Provide the (X, Y) coordinate of the cell's center where the given text is located.  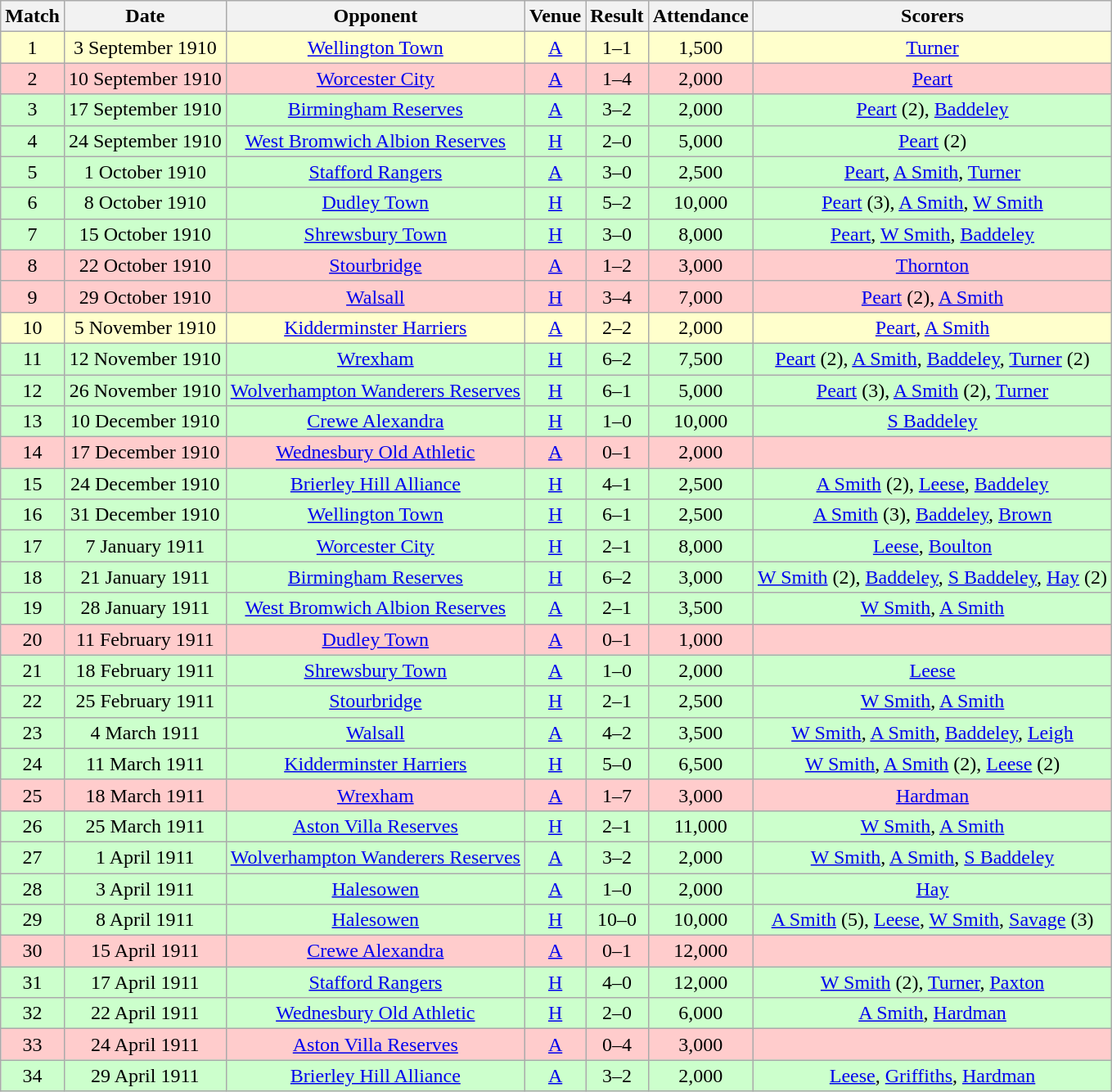
8 (33, 265)
18 February 1911 (145, 670)
7,500 (700, 359)
2 (33, 79)
5–0 (617, 764)
12 November 1910 (145, 359)
15 (33, 484)
1,500 (700, 47)
Peart (2), A Smith, Baddeley, Turner (2) (932, 359)
5–2 (617, 203)
7,000 (700, 296)
20 (33, 639)
Peart, W Smith, Baddeley (932, 234)
12 (33, 390)
26 November 1910 (145, 390)
W Smith (2), Turner, Paxton (932, 982)
10–0 (617, 920)
19 (33, 608)
1 April 1911 (145, 857)
3–4 (617, 296)
28 January 1911 (145, 608)
30 (33, 951)
W Smith, A Smith, Baddeley, Leigh (932, 733)
18 (33, 577)
1–7 (617, 795)
31 December 1910 (145, 515)
24 December 1910 (145, 484)
1–2 (617, 265)
Hardman (932, 795)
33 (33, 1045)
3 (33, 110)
1–4 (617, 79)
6,000 (700, 1013)
11,000 (700, 826)
S Baddeley (932, 422)
22 April 1911 (145, 1013)
7 January 1911 (145, 546)
Leese, Boulton (932, 546)
21 January 1911 (145, 577)
26 (33, 826)
A Smith (2), Leese, Baddeley (932, 484)
Peart (2), A Smith (932, 296)
29 April 1911 (145, 1076)
23 (33, 733)
1–1 (617, 47)
17 April 1911 (145, 982)
Peart, A Smith, Turner (932, 172)
27 (33, 857)
11 (33, 359)
15 April 1911 (145, 951)
16 (33, 515)
18 March 1911 (145, 795)
Result (617, 16)
24 April 1911 (145, 1045)
28 (33, 888)
10 (33, 327)
Peart (2) (932, 141)
24 September 1910 (145, 141)
34 (33, 1076)
25 (33, 795)
3 April 1911 (145, 888)
3 September 1910 (145, 47)
14 (33, 453)
Peart (932, 79)
4–2 (617, 733)
Thornton (932, 265)
Venue (555, 16)
4–1 (617, 484)
4–0 (617, 982)
25 March 1911 (145, 826)
10 December 1910 (145, 422)
32 (33, 1013)
21 (33, 670)
W Smith, A Smith (2), Leese (2) (932, 764)
4 March 1911 (145, 733)
17 September 1910 (145, 110)
22 October 1910 (145, 265)
17 (33, 546)
Attendance (700, 16)
Turner (932, 47)
25 February 1911 (145, 702)
2–2 (617, 327)
15 October 1910 (145, 234)
1,000 (700, 639)
Scorers (932, 16)
Peart (3), A Smith (2), Turner (932, 390)
17 December 1910 (145, 453)
29 October 1910 (145, 296)
Peart (3), A Smith, W Smith (932, 203)
1 (33, 47)
10 September 1910 (145, 79)
A Smith (5), Leese, W Smith, Savage (3) (932, 920)
Hay (932, 888)
22 (33, 702)
W Smith (2), Baddeley, S Baddeley, Hay (2) (932, 577)
W Smith, A Smith, S Baddeley (932, 857)
0–4 (617, 1045)
6 (33, 203)
1 October 1910 (145, 172)
8 October 1910 (145, 203)
9 (33, 296)
6,500 (700, 764)
Peart (2), Baddeley (932, 110)
29 (33, 920)
A Smith (3), Baddeley, Brown (932, 515)
7 (33, 234)
8 April 1911 (145, 920)
Date (145, 16)
Leese (932, 670)
31 (33, 982)
Opponent (375, 16)
4 (33, 141)
Match (33, 16)
11 February 1911 (145, 639)
Peart, A Smith (932, 327)
24 (33, 764)
A Smith, Hardman (932, 1013)
5 (33, 172)
11 March 1911 (145, 764)
Leese, Griffiths, Hardman (932, 1076)
13 (33, 422)
5 November 1910 (145, 327)
